Output the [X, Y] coordinate of the center of the cell containing the given text.  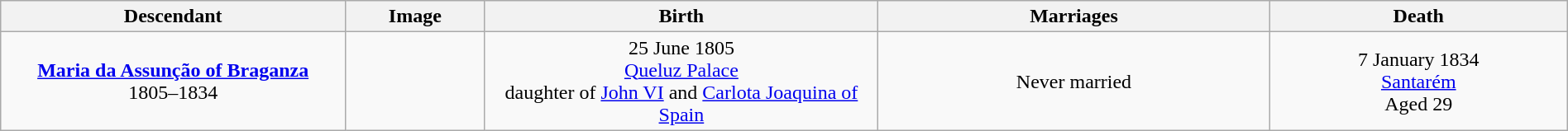
Image [415, 16]
25 June 1805Queluz Palacedaughter of John VI and Carlota Joaquina of Spain [681, 81]
Descendant [174, 16]
Maria da Assunção of Braganza1805–1834 [174, 81]
Birth [681, 16]
7 January 1834SantarémAged 29 [1418, 81]
Marriages [1074, 16]
Never married [1074, 81]
Death [1418, 16]
